Return (x, y) of the center of cell containing provided text 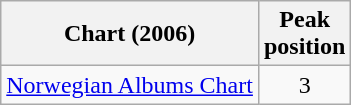
Peakposition (304, 34)
Norwegian Albums Chart (130, 85)
3 (304, 85)
Chart (2006) (130, 34)
